Identify which cell holds the provided text, then report its [X, Y] central coordinate. 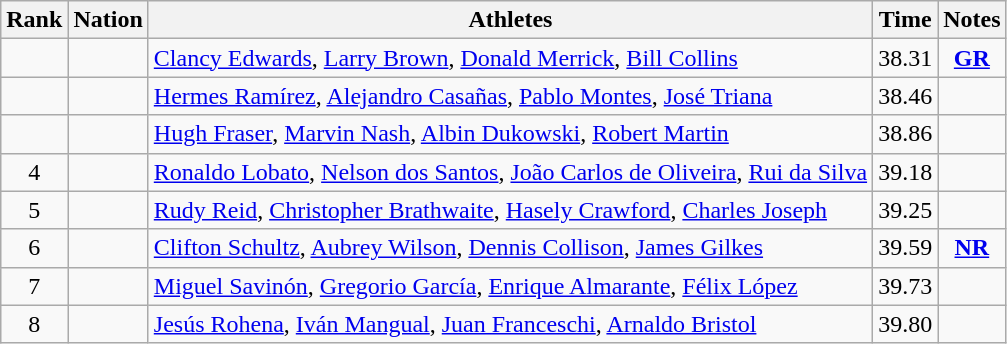
Jesús Rohena, Iván Mangual, Juan Franceschi, Arnaldo Bristol [510, 324]
8 [34, 324]
39.59 [906, 248]
Nation [108, 20]
Ronaldo Lobato, Nelson dos Santos, João Carlos de Oliveira, Rui da Silva [510, 172]
Hermes Ramírez, Alejandro Casañas, Pablo Montes, José Triana [510, 96]
4 [34, 172]
5 [34, 210]
Hugh Fraser, Marvin Nash, Albin Dukowski, Robert Martin [510, 134]
39.25 [906, 210]
7 [34, 286]
Rudy Reid, Christopher Brathwaite, Hasely Crawford, Charles Joseph [510, 210]
6 [34, 248]
39.73 [906, 286]
Notes [972, 20]
39.80 [906, 324]
Clancy Edwards, Larry Brown, Donald Merrick, Bill Collins [510, 58]
Clifton Schultz, Aubrey Wilson, Dennis Collison, James Gilkes [510, 248]
Rank [34, 20]
38.31 [906, 58]
Time [906, 20]
38.86 [906, 134]
38.46 [906, 96]
39.18 [906, 172]
GR [972, 58]
NR [972, 248]
Miguel Savinón, Gregorio García, Enrique Almarante, Félix López [510, 286]
Athletes [510, 20]
